Locate the cell with the specified text and output its (x, y) center coordinate. 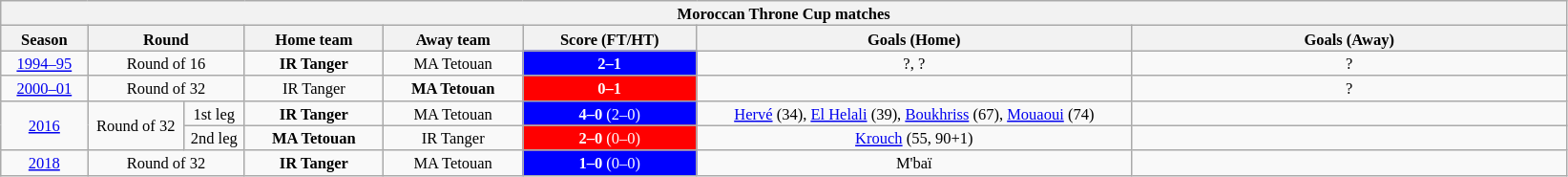
Season (44, 38)
Goals (Home) (914, 38)
2–0 (0–0) (610, 138)
1st leg (214, 113)
Round of 16 (166, 63)
Moroccan Throne Cup matches (784, 13)
2016 (44, 125)
Goals (Away) (1349, 38)
0–1 (610, 88)
4–0 (2–0) (610, 113)
1994–95 (44, 63)
2nd leg (214, 138)
Away team (453, 38)
Score (FT/HT) (610, 38)
M'baï (914, 163)
?, ? (914, 63)
2018 (44, 163)
Hervé (34), El Helali (39), Boukhriss (67), Mouaoui (74) (914, 113)
2000–01 (44, 88)
2–1 (610, 63)
Krouch (55, 90+1) (914, 138)
Home team (314, 38)
Round (166, 38)
1–0 (0–0) (610, 163)
